Locate the cell with the specified text and output its (x, y) center coordinate. 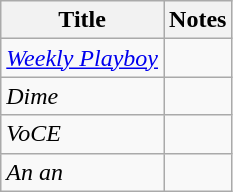
Title (82, 20)
Dime (82, 96)
Weekly Playboy (82, 58)
An an (82, 172)
Notes (198, 20)
VoCE (82, 134)
